Provide the (x, y) coordinate of the cell's center where the given text is located.  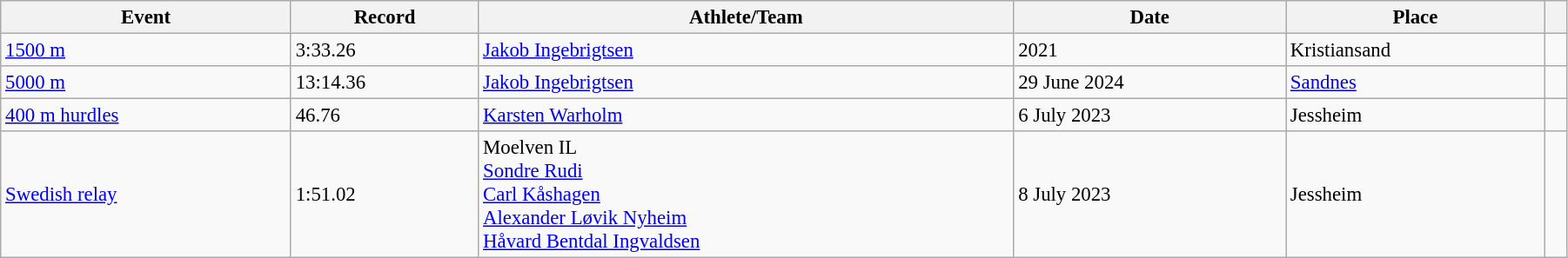
Event (146, 17)
Moelven ILSondre RudiCarl KåshagenAlexander Løvik NyheimHåvard Bentdal Ingvaldsen (747, 195)
Athlete/Team (747, 17)
Karsten Warholm (747, 116)
3:33.26 (385, 50)
Kristiansand (1416, 50)
Place (1416, 17)
Sandnes (1416, 83)
8 July 2023 (1150, 195)
13:14.36 (385, 83)
Swedish relay (146, 195)
1500 m (146, 50)
5000 m (146, 83)
6 July 2023 (1150, 116)
1:51.02 (385, 195)
400 m hurdles (146, 116)
Date (1150, 17)
29 June 2024 (1150, 83)
2021 (1150, 50)
46.76 (385, 116)
Record (385, 17)
